Locate the cell with the specified text and output its [x, y] center coordinate. 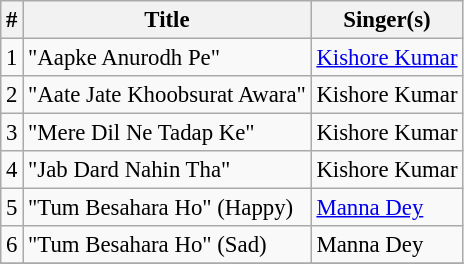
4 [12, 170]
"Aapke Anurodh Pe" [167, 58]
"Jab Dard Nahin Tha" [167, 170]
3 [12, 133]
Singer(s) [387, 20]
5 [12, 208]
"Aate Jate Khoobsurat Awara" [167, 95]
# [12, 20]
"Tum Besahara Ho" (Happy) [167, 208]
6 [12, 245]
"Tum Besahara Ho" (Sad) [167, 245]
2 [12, 95]
"Mere Dil Ne Tadap Ke" [167, 133]
1 [12, 58]
Title [167, 20]
